Detect which cell encompasses the target text, then output its [X, Y] center coordinate. 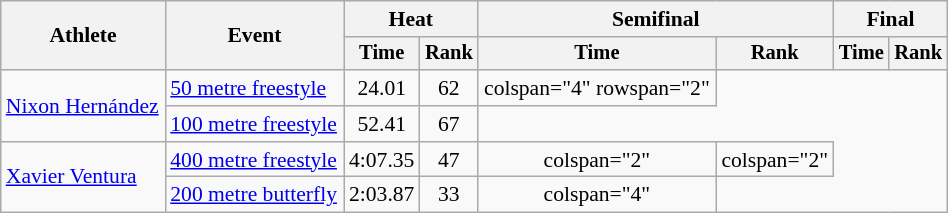
50 metre freestyle [254, 88]
100 metre freestyle [254, 124]
33 [449, 195]
52.41 [382, 124]
colspan="4" [597, 195]
200 metre butterfly [254, 195]
62 [449, 88]
Xavier Ventura [83, 178]
colspan="4" rowspan="2" [597, 88]
400 metre freestyle [254, 160]
67 [449, 124]
4:07.35 [382, 160]
Final [891, 19]
Nixon Hernández [83, 106]
Semifinal [656, 19]
Event [254, 36]
Athlete [83, 36]
47 [449, 160]
24.01 [382, 88]
Heat [411, 19]
2:03.87 [382, 195]
